Pinpoint the cell where the given text exists, returning its [x, y] midpoint coordinate. 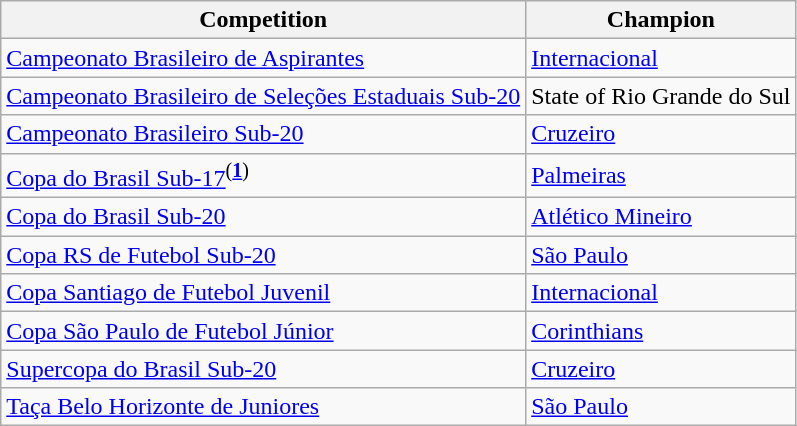
Campeonato Brasileiro de Aspirantes [264, 58]
Copa do Brasil Sub-20 [264, 217]
Copa do Brasil Sub-17(1) [264, 176]
Taça Belo Horizonte de Juniores [264, 407]
State of Rio Grande do Sul [661, 96]
Campeonato Brasileiro de Seleções Estaduais Sub-20 [264, 96]
Copa Santiago de Futebol Juvenil [264, 293]
Competition [264, 20]
Palmeiras [661, 176]
Campeonato Brasileiro Sub-20 [264, 134]
Copa São Paulo de Futebol Júnior [264, 331]
Corinthians [661, 331]
Atlético Mineiro [661, 217]
Champion [661, 20]
Supercopa do Brasil Sub-20 [264, 369]
Copa RS de Futebol Sub-20 [264, 255]
